Detect which cell encompasses the target text, then output its (x, y) center coordinate. 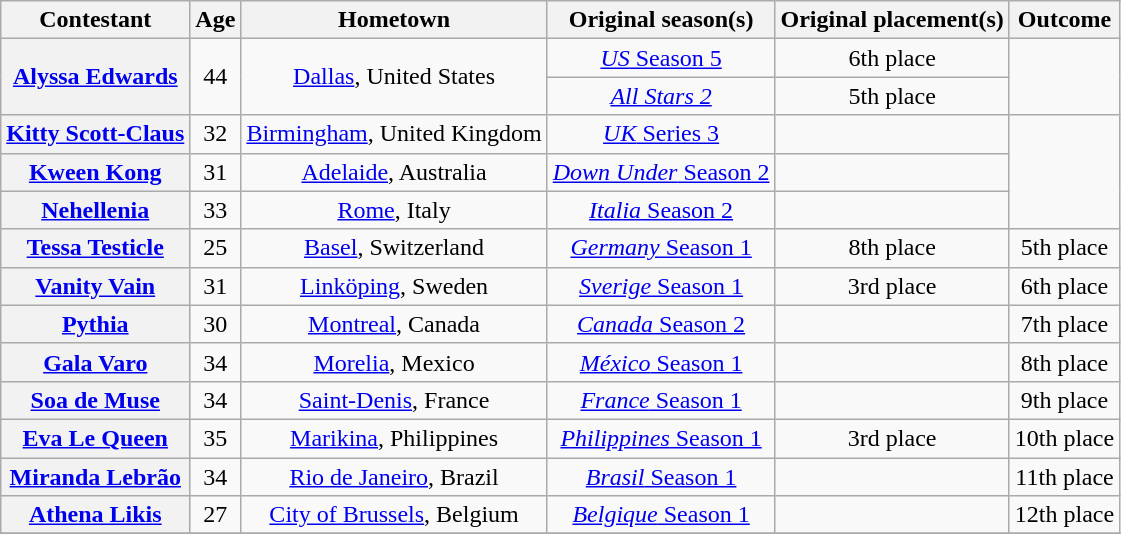
12th place (1064, 515)
UK Series 3 (661, 134)
México Season 1 (661, 362)
Belgique Season 1 (661, 515)
Original season(s) (661, 20)
25 (216, 248)
Gala Varo (96, 362)
Saint-Denis, France (394, 400)
Hometown (394, 20)
Italia Season 2 (661, 210)
33 (216, 210)
Eva Le Queen (96, 438)
Down Under Season 2 (661, 172)
Kween Kong (96, 172)
Tessa Testicle (96, 248)
9th place (1064, 400)
Birmingham, United Kingdom (394, 134)
Philippines Season 1 (661, 438)
Rome, Italy (394, 210)
Contestant (96, 20)
City of Brussels, Belgium (394, 515)
Alyssa Edwards (96, 77)
11th place (1064, 477)
10th place (1064, 438)
Age (216, 20)
Soa de Muse (96, 400)
Sverige Season 1 (661, 286)
Germany Season 1 (661, 248)
44 (216, 77)
Vanity Vain (96, 286)
US Season 5 (661, 58)
France Season 1 (661, 400)
Marikina, Philippines (394, 438)
Canada Season 2 (661, 324)
27 (216, 515)
7th place (1064, 324)
Linköping, Sweden (394, 286)
Adelaide, Australia (394, 172)
Athena Likis (96, 515)
30 (216, 324)
Kitty Scott-Claus (96, 134)
Dallas, United States (394, 77)
Basel, Switzerland (394, 248)
32 (216, 134)
Nehellenia (96, 210)
Original placement(s) (892, 20)
35 (216, 438)
Morelia, Mexico (394, 362)
Rio de Janeiro, Brazil (394, 477)
Miranda Lebrão (96, 477)
Outcome (1064, 20)
Pythia (96, 324)
Brasil Season 1 (661, 477)
All Stars 2 (661, 96)
Montreal, Canada (394, 324)
